Locate the cell with the specified text and output its (x, y) center coordinate. 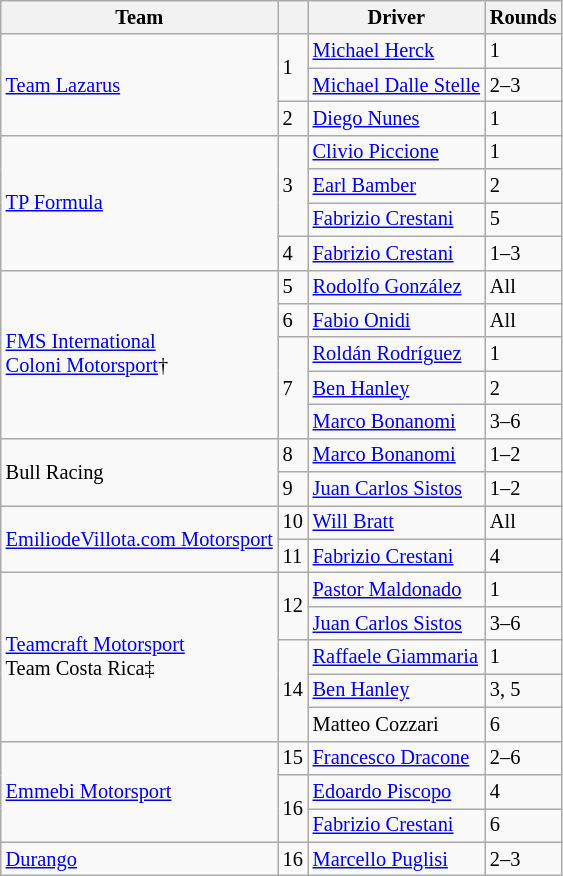
Edoardo Piscopo (396, 791)
Bull Racing (140, 472)
Rodolfo González (396, 287)
Fabio Onidi (396, 320)
TP Formula (140, 202)
Michael Dalle Stelle (396, 85)
Team Lazarus (140, 84)
Diego Nunes (396, 118)
Teamcraft Motorsport Team Costa Rica‡ (140, 656)
1–3 (524, 253)
Team (140, 17)
Rounds (524, 17)
10 (293, 522)
7 (293, 388)
11 (293, 556)
Pastor Maldonado (396, 589)
15 (293, 758)
Marcello Puglisi (396, 859)
8 (293, 455)
Driver (396, 17)
3, 5 (524, 690)
Roldán Rodríguez (396, 354)
Will Bratt (396, 522)
14 (293, 690)
Clivio Piccione (396, 152)
Francesco Dracone (396, 758)
2–6 (524, 758)
FMS International Coloni Motorsport† (140, 354)
Matteo Cozzari (396, 724)
Raffaele Giammaria (396, 657)
9 (293, 489)
Michael Herck (396, 51)
Emmebi Motorsport (140, 792)
3 (293, 186)
Durango (140, 859)
EmiliodeVillota.com Motorsport (140, 538)
Earl Bamber (396, 186)
12 (293, 606)
